Capture the cell that displays the provided text and extract its (x, y) central coordinate. 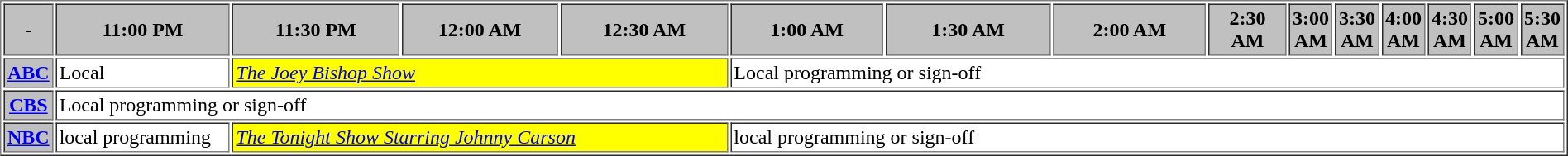
5:30 AM (1542, 30)
4:30 AM (1449, 30)
1:30 AM (968, 30)
NBC (28, 137)
Local (142, 73)
The Tonight Show Starring Johnny Carson (480, 137)
The Joey Bishop Show (480, 73)
2:00 AM (1130, 30)
4:00 AM (1403, 30)
- (28, 30)
local programming (142, 137)
12:00 AM (480, 30)
3:00 AM (1310, 30)
1:00 AM (807, 30)
3:30 AM (1356, 30)
2:30 AM (1248, 30)
11:30 PM (316, 30)
local programming or sign-off (1148, 137)
ABC (28, 73)
11:00 PM (142, 30)
5:00 AM (1495, 30)
12:30 AM (644, 30)
CBS (28, 106)
